Identify which cell holds the provided text, then report its (X, Y) central coordinate. 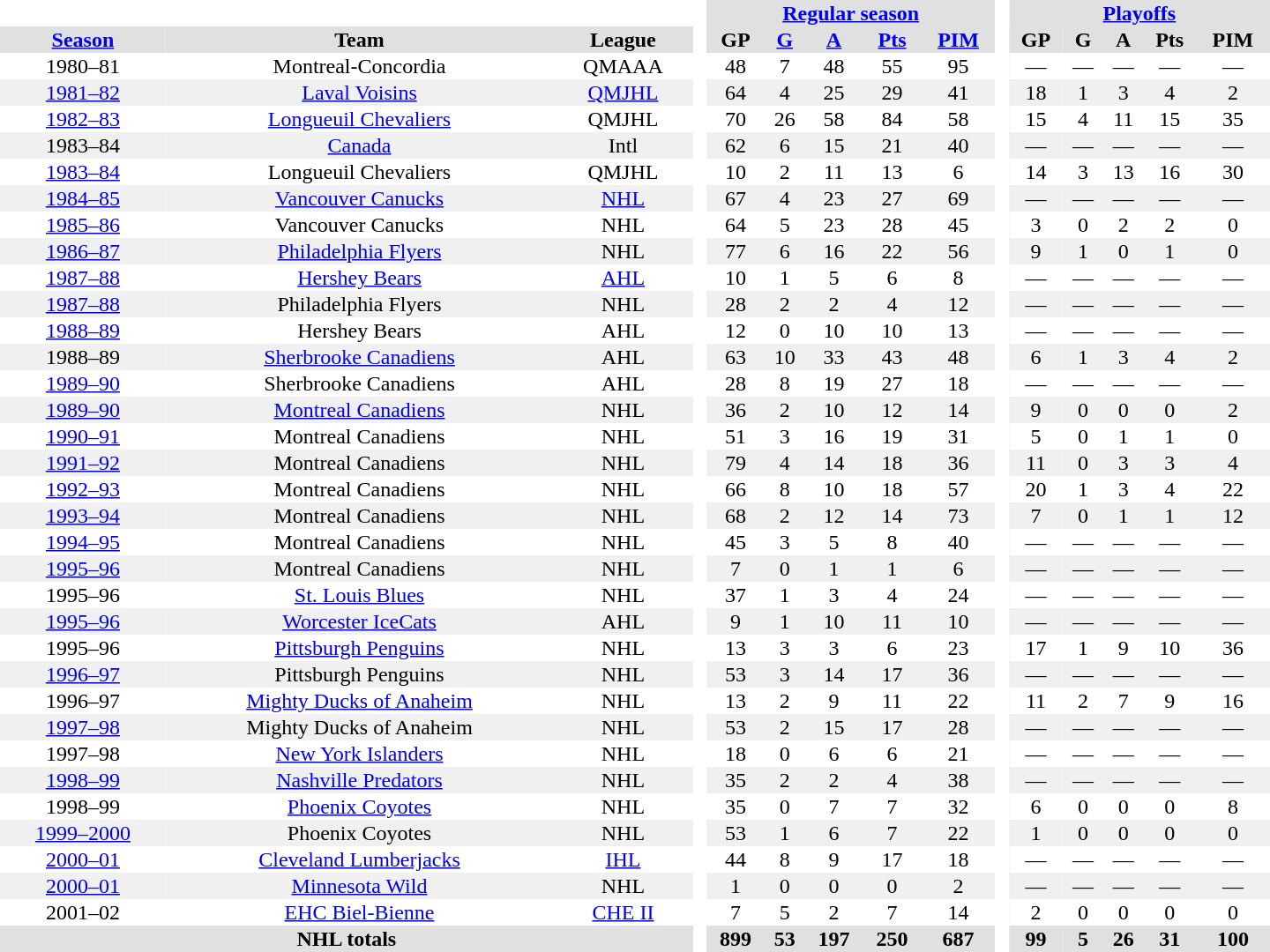
38 (959, 780)
Laval Voisins (360, 93)
41 (959, 93)
1994–95 (83, 542)
1982–83 (83, 119)
Playoffs (1139, 13)
51 (736, 436)
84 (893, 119)
197 (834, 939)
32 (959, 807)
Intl (623, 145)
2001–02 (83, 912)
55 (893, 66)
EHC Biel-Bienne (360, 912)
1993–94 (83, 516)
100 (1233, 939)
1999–2000 (83, 833)
Montreal-Concordia (360, 66)
1980–81 (83, 66)
League (623, 40)
62 (736, 145)
44 (736, 859)
25 (834, 93)
Minnesota Wild (360, 886)
899 (736, 939)
250 (893, 939)
29 (893, 93)
Cleveland Lumberjacks (360, 859)
56 (959, 251)
33 (834, 357)
Nashville Predators (360, 780)
1984–85 (83, 198)
NHL totals (347, 939)
1991–92 (83, 463)
1990–91 (83, 436)
1986–87 (83, 251)
24 (959, 595)
CHE II (623, 912)
37 (736, 595)
QMAAA (623, 66)
30 (1233, 172)
1992–93 (83, 489)
70 (736, 119)
St. Louis Blues (360, 595)
1981–82 (83, 93)
IHL (623, 859)
79 (736, 463)
73 (959, 516)
20 (1035, 489)
69 (959, 198)
Season (83, 40)
Regular season (851, 13)
Worcester IceCats (360, 621)
77 (736, 251)
New York Islanders (360, 754)
1985–86 (83, 225)
57 (959, 489)
95 (959, 66)
Canada (360, 145)
Team (360, 40)
99 (1035, 939)
67 (736, 198)
68 (736, 516)
43 (893, 357)
63 (736, 357)
66 (736, 489)
687 (959, 939)
